Extract the [x, y] coordinate from the center of the cell holding the provided text.  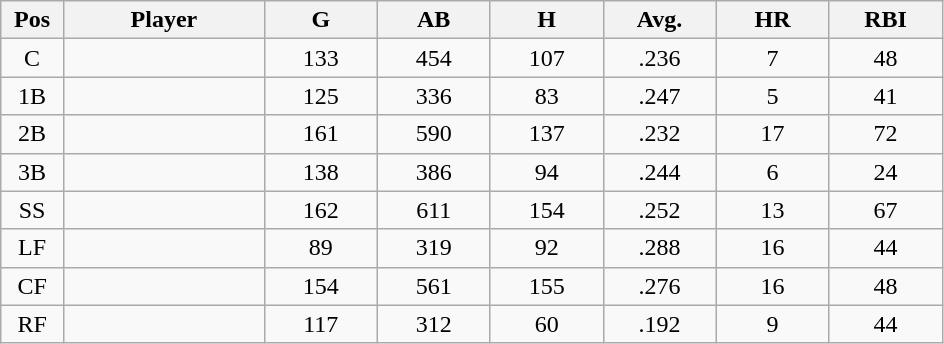
117 [320, 324]
133 [320, 58]
RF [32, 324]
2B [32, 134]
161 [320, 134]
60 [546, 324]
107 [546, 58]
Player [164, 20]
138 [320, 172]
LF [32, 248]
125 [320, 96]
Pos [32, 20]
6 [772, 172]
.247 [660, 96]
590 [434, 134]
C [32, 58]
AB [434, 20]
.192 [660, 324]
.252 [660, 210]
9 [772, 324]
94 [546, 172]
G [320, 20]
72 [886, 134]
.232 [660, 134]
312 [434, 324]
RBI [886, 20]
137 [546, 134]
H [546, 20]
89 [320, 248]
CF [32, 286]
155 [546, 286]
1B [32, 96]
13 [772, 210]
24 [886, 172]
.244 [660, 172]
.276 [660, 286]
5 [772, 96]
3B [32, 172]
.236 [660, 58]
.288 [660, 248]
41 [886, 96]
17 [772, 134]
386 [434, 172]
319 [434, 248]
162 [320, 210]
67 [886, 210]
92 [546, 248]
561 [434, 286]
HR [772, 20]
454 [434, 58]
336 [434, 96]
Avg. [660, 20]
611 [434, 210]
SS [32, 210]
7 [772, 58]
83 [546, 96]
